Find where the given text appears and provide that cell's center as (X, Y) coordinate. 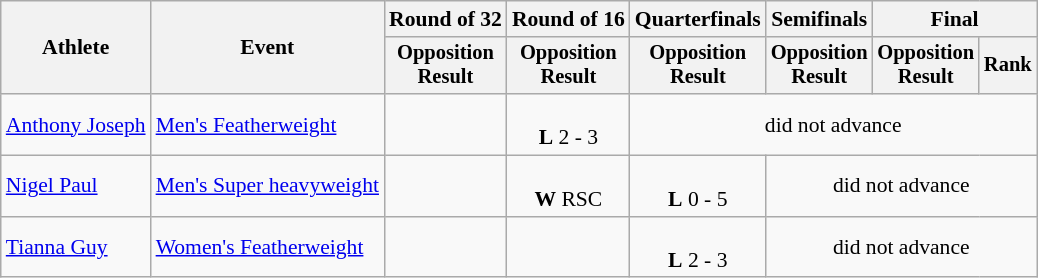
Anthony Joseph (76, 124)
W RSC (568, 186)
Rank (1008, 66)
Final (954, 19)
Tianna Guy (76, 248)
Nigel Paul (76, 186)
Women's Featherweight (268, 248)
Event (268, 48)
Men's Featherweight (268, 124)
Round of 32 (446, 19)
L 0 - 5 (698, 186)
Men's Super heavyweight (268, 186)
Semifinals (820, 19)
Quarterfinals (698, 19)
Athlete (76, 48)
Round of 16 (568, 19)
